Output the (X, Y) coordinate of the center of the cell containing the given text.  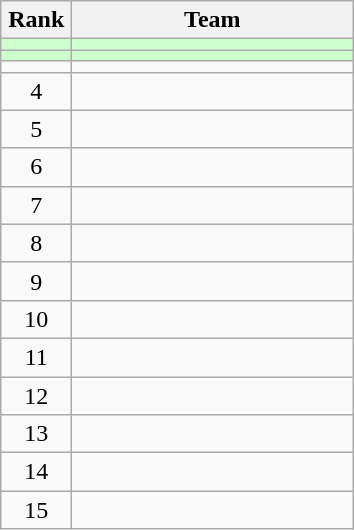
13 (36, 434)
6 (36, 167)
14 (36, 472)
10 (36, 319)
4 (36, 91)
12 (36, 395)
11 (36, 357)
Team (212, 20)
8 (36, 243)
9 (36, 281)
15 (36, 510)
Rank (36, 20)
5 (36, 129)
7 (36, 205)
